Scan for the cell matching the given text and deliver its (x, y) coordinate at center. 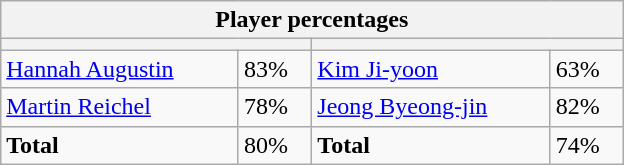
Jeong Byeong-jin (432, 107)
82% (586, 107)
83% (274, 69)
78% (274, 107)
80% (274, 145)
Player percentages (312, 20)
63% (586, 69)
Hannah Augustin (120, 69)
Martin Reichel (120, 107)
Kim Ji-yoon (432, 69)
74% (586, 145)
